Return the (x, y) coordinate for the center point of the cell that contains the specified text.  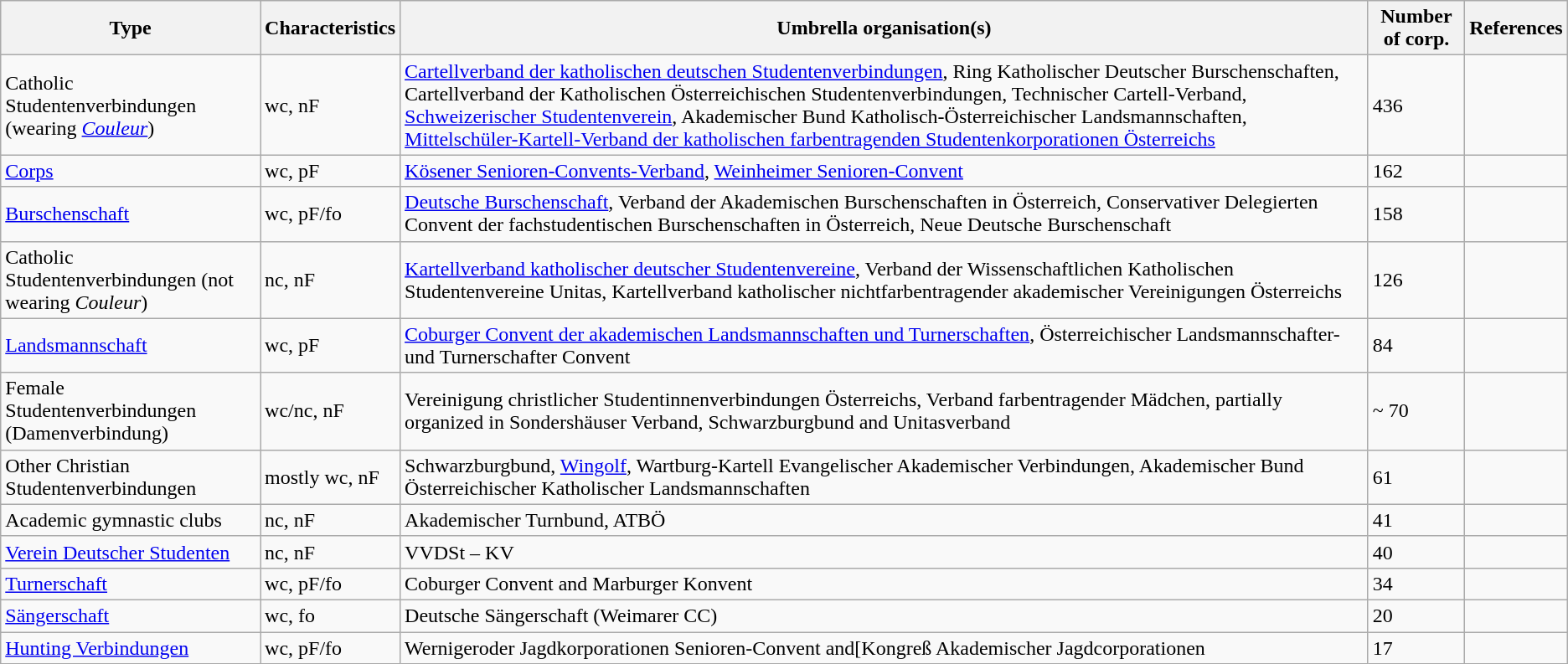
~ 70 (1416, 411)
Coburger Convent and Marburger Konvent (885, 584)
wc, fo (330, 615)
436 (1416, 106)
Burschenschaft (131, 214)
17 (1416, 647)
Coburger Convent der akademischen Landsmannschaften und Turnerschaften, Österreichischer Landsmannschafter- und Turnerschafter Convent (885, 345)
Wernigeroder Jagdkorporationen Senioren-Convent and[Kongreß Akademischer Jagdcorporationen (885, 647)
Type (131, 28)
References (1516, 28)
Hunting Verbindungen (131, 647)
126 (1416, 280)
20 (1416, 615)
Sängerschaft (131, 615)
Female Studentenverbindungen (Damenverbindung) (131, 411)
Catholic Studentenverbindungen (not wearing Couleur) (131, 280)
Characteristics (330, 28)
Turnerschaft (131, 584)
Academic gymnastic clubs (131, 520)
61 (1416, 477)
wc/nc, nF (330, 411)
Umbrella organisation(s) (885, 28)
40 (1416, 552)
mostly wc, nF (330, 477)
Akademischer Turnbund, ATBÖ (885, 520)
162 (1416, 171)
wc, nF (330, 106)
Kösener Senioren-Convents-Verband, Weinheimer Senioren-Convent (885, 171)
VVDSt – KV (885, 552)
158 (1416, 214)
Schwarzburgbund, Wingolf, Wartburg-Kartell Evangelischer Akademischer Verbindungen, Akademischer Bund Österreichischer Katholischer Landsmannschaften (885, 477)
Landsmannschaft (131, 345)
Corps (131, 171)
Catholic Studentenverbindungen (wearing Couleur) (131, 106)
34 (1416, 584)
84 (1416, 345)
Other Christian Studentenverbindungen (131, 477)
41 (1416, 520)
Verein Deutscher Studenten (131, 552)
Number of corp. (1416, 28)
Deutsche Sängerschaft (Weimarer CC) (885, 615)
